Return (x, y) of the center of cell containing provided text 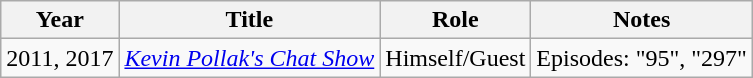
2011, 2017 (60, 58)
Title (250, 20)
Notes (642, 20)
Role (456, 20)
Episodes: "95", "297" (642, 58)
Kevin Pollak's Chat Show (250, 58)
Year (60, 20)
Himself/Guest (456, 58)
